Scan for the cell matching the given text and deliver its [x, y] coordinate at center. 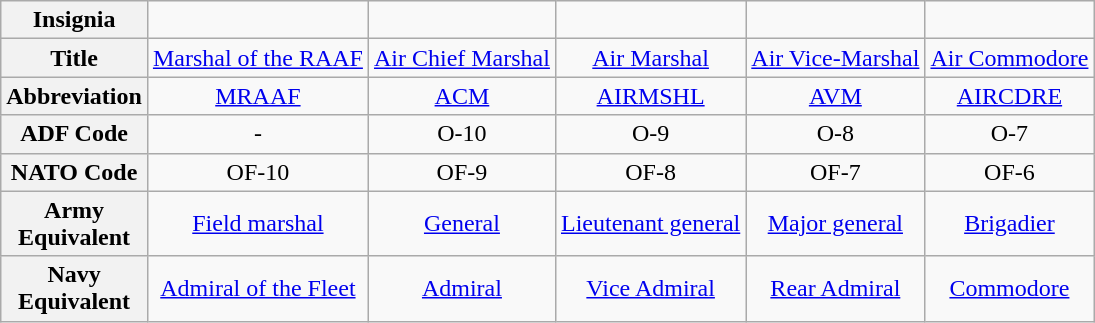
Navy Equivalent [74, 288]
O-8 [836, 134]
ACM [462, 96]
NATO Code [74, 172]
Admiral [462, 288]
Commodore [1010, 288]
O-7 [1010, 134]
Admiral of the Fleet [258, 288]
O-10 [462, 134]
General [462, 224]
Field marshal [258, 224]
OF-10 [258, 172]
Army Equivalent [74, 224]
Rear Admiral [836, 288]
AVM [836, 96]
OF-8 [650, 172]
Brigadier [1010, 224]
AIRMSHL [650, 96]
OF-7 [836, 172]
Major general [836, 224]
Insignia [74, 20]
Air Vice-Marshal [836, 58]
OF-6 [1010, 172]
ADF Code [74, 134]
Title [74, 58]
Abbreviation [74, 96]
MRAAF [258, 96]
AIRCDRE [1010, 96]
O-9 [650, 134]
- [258, 134]
Vice Admiral [650, 288]
Air Chief Marshal [462, 58]
Air Marshal [650, 58]
Air Commodore [1010, 58]
Marshal of the RAAF [258, 58]
OF-9 [462, 172]
Lieutenant general [650, 224]
